Identify which cell holds the provided text, then report its [x, y] central coordinate. 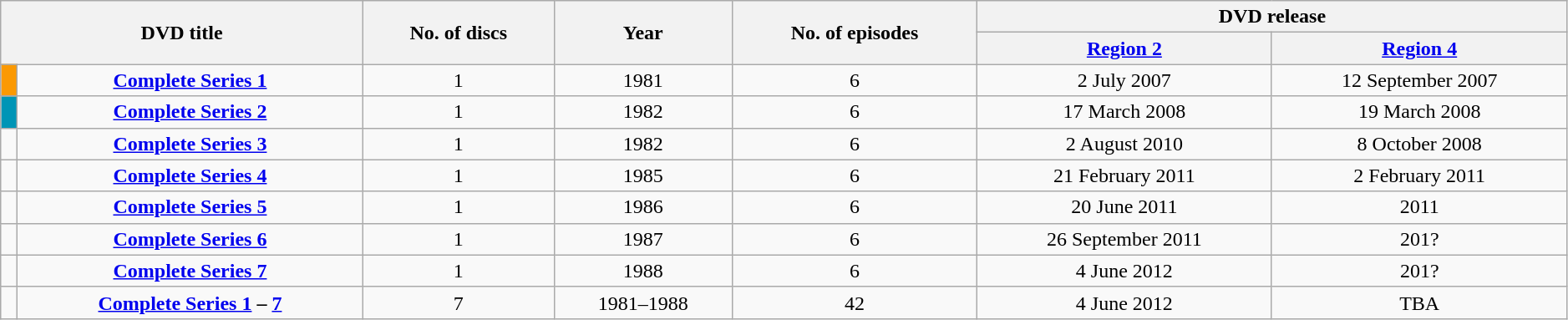
Complete Series 5 [190, 207]
1988 [643, 271]
42 [854, 302]
Region 4 [1419, 48]
1981–1988 [643, 302]
8 October 2008 [1419, 144]
1987 [643, 239]
2 August 2010 [1124, 144]
Complete Series 7 [190, 271]
No. of discs [458, 33]
17 March 2008 [1124, 112]
26 September 2011 [1124, 239]
1985 [643, 175]
Year [643, 33]
Complete Series 1 – 7 [190, 302]
TBA [1419, 302]
Region 2 [1124, 48]
Complete Series 2 [190, 112]
No. of episodes [854, 33]
21 February 2011 [1124, 175]
Complete Series 6 [190, 239]
2011 [1419, 207]
1981 [643, 80]
2 February 2011 [1419, 175]
Complete Series 4 [190, 175]
DVD title [182, 33]
20 June 2011 [1124, 207]
Complete Series 1 [190, 80]
2 July 2007 [1124, 80]
7 [458, 302]
Complete Series 3 [190, 144]
19 March 2008 [1419, 112]
12 September 2007 [1419, 80]
DVD release [1273, 17]
1986 [643, 207]
